Determine the [X, Y] coordinate at the center of the cell enclosing the given text.  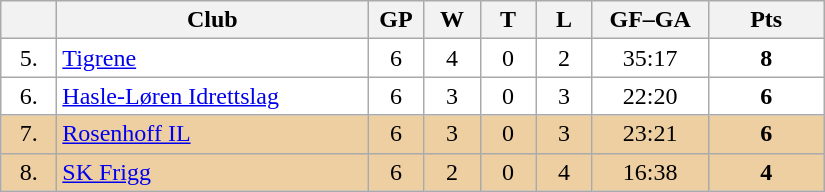
35:17 [650, 58]
8 [766, 58]
Tigrene [212, 58]
Hasle-Løren Idrettslag [212, 96]
5. [29, 58]
Club [212, 20]
6. [29, 96]
Rosenhoff IL [212, 134]
SK Frigg [212, 172]
7. [29, 134]
23:21 [650, 134]
L [564, 20]
W [452, 20]
Pts [766, 20]
GP [396, 20]
16:38 [650, 172]
22:20 [650, 96]
GF–GA [650, 20]
8. [29, 172]
T [508, 20]
